Detect which cell encompasses the target text, then output its [X, Y] center coordinate. 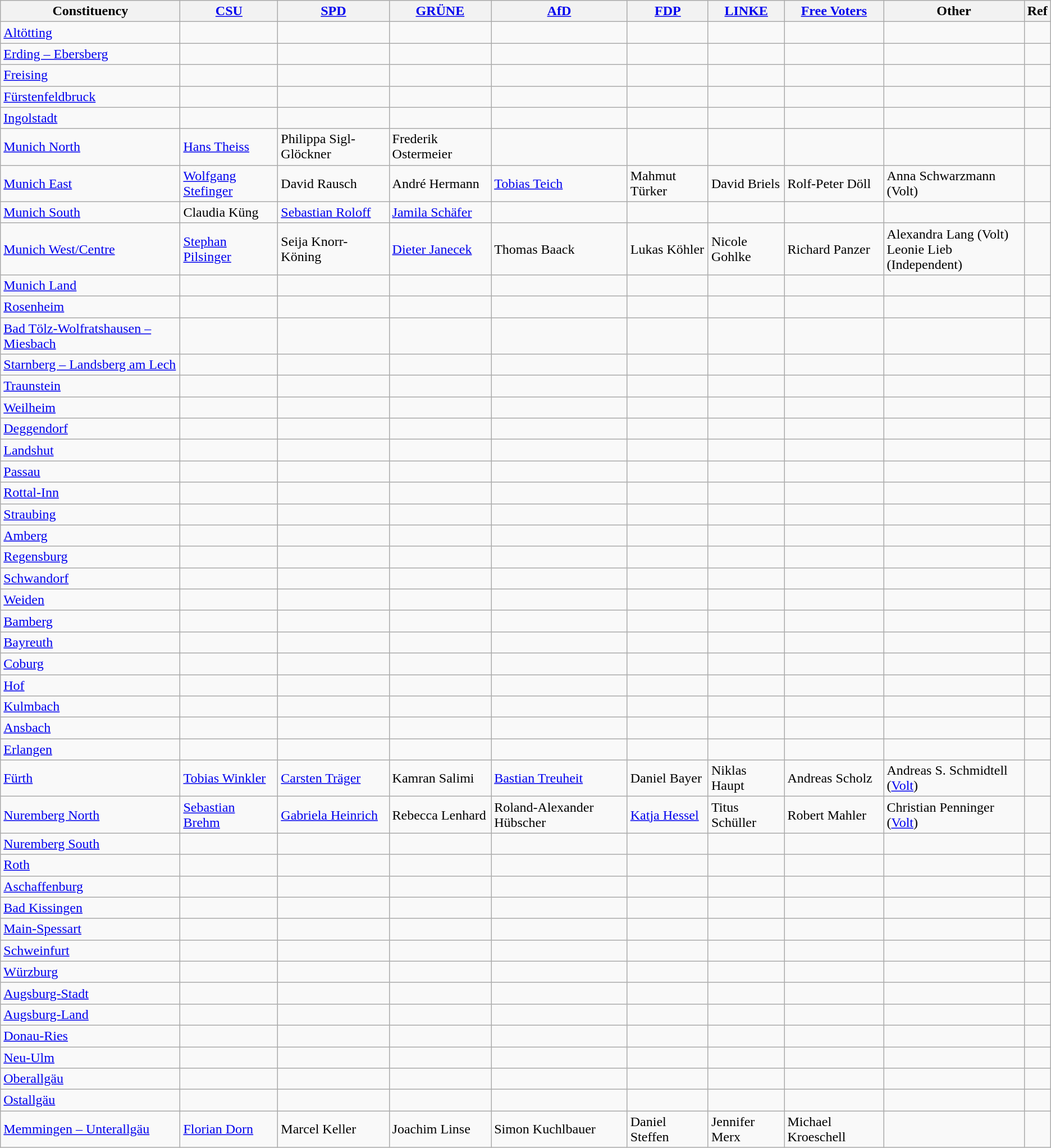
Aschaffenburg [90, 886]
Fürstenfeldbruck [90, 97]
FDP [668, 11]
Dieter Janecek [440, 249]
Würzburg [90, 972]
Richard Panzer [834, 249]
Andreas Scholz [834, 778]
CSU [229, 11]
Andreas S. Schmidtell (Volt) [954, 778]
Florian Dorn [229, 1129]
Daniel Bayer [668, 778]
Rosenheim [90, 307]
Bad Kissingen [90, 908]
Seija Knorr-Köning [333, 249]
GRÜNE [440, 11]
Landshut [90, 450]
Claudia Küng [229, 212]
Augsburg-Stadt [90, 993]
Marcel Keller [333, 1129]
Bad Tölz-Wolfratshausen – Miesbach [90, 336]
Simon Kuchlbauer [559, 1129]
Frederik Ostermeier [440, 147]
Rottal-Inn [90, 493]
Roth [90, 865]
Wolfgang Stefinger [229, 183]
Mahmut Türker [668, 183]
Michael Kroeschell [834, 1129]
André Hermann [440, 183]
Tobias Teich [559, 183]
Bayreuth [90, 642]
Kamran Salimi [440, 778]
Ostallgäu [90, 1100]
Katja Hessel [668, 815]
SPD [333, 11]
Donau-Ries [90, 1036]
Straubing [90, 514]
Tobias Winkler [229, 778]
Neu-Ulm [90, 1057]
Thomas Baack [559, 249]
David Rausch [333, 183]
Ref [1038, 11]
Weilheim [90, 408]
Rolf-Peter Döll [834, 183]
Deggendorf [90, 429]
Kulmbach [90, 707]
Main-Spessart [90, 929]
Munich South [90, 212]
Traunstein [90, 386]
Anna Schwarzmann (Volt) [954, 183]
LINKE [746, 11]
Regensburg [90, 557]
Coburg [90, 664]
Ansbach [90, 728]
Nicole Gohlke [746, 249]
Hans Theiss [229, 147]
Freising [90, 75]
Amberg [90, 536]
Sebastian Brehm [229, 815]
Niklas Haupt [746, 778]
Nuremberg North [90, 815]
Schweinfurt [90, 950]
Starnberg – Landsberg am Lech [90, 365]
Augsburg-Land [90, 1014]
Alexandra Lang (Volt)Leonie Lieb (Independent) [954, 249]
Erlangen [90, 749]
Memmingen – Unterallgäu [90, 1129]
Altötting [90, 33]
Erding – Ebersberg [90, 54]
Jennifer Merx [746, 1129]
Christian Penninger (Volt) [954, 815]
Roland-Alexander Hübscher [559, 815]
Joachim Linse [440, 1129]
Gabriela Heinrich [333, 815]
Munich Land [90, 285]
Weiden [90, 600]
Titus Schüller [746, 815]
Passau [90, 472]
Daniel Steffen [668, 1129]
Oberallgäu [90, 1079]
Munich North [90, 147]
Bamberg [90, 621]
Munich West/Centre [90, 249]
Munich East [90, 183]
Free Voters [834, 11]
Sebastian Roloff [333, 212]
Stephan Pilsinger [229, 249]
Lukas Köhler [668, 249]
Robert Mahler [834, 815]
AfD [559, 11]
Jamila Schäfer [440, 212]
Rebecca Lenhard [440, 815]
Nuremberg South [90, 844]
Fürth [90, 778]
Ingolstadt [90, 118]
Bastian Treuheit [559, 778]
Other [954, 11]
David Briels [746, 183]
Hof [90, 685]
Constituency [90, 11]
Philippa Sigl-Glöckner [333, 147]
Schwandorf [90, 578]
Carsten Träger [333, 778]
